Output the (X, Y) coordinate of the center of the cell containing the given text.  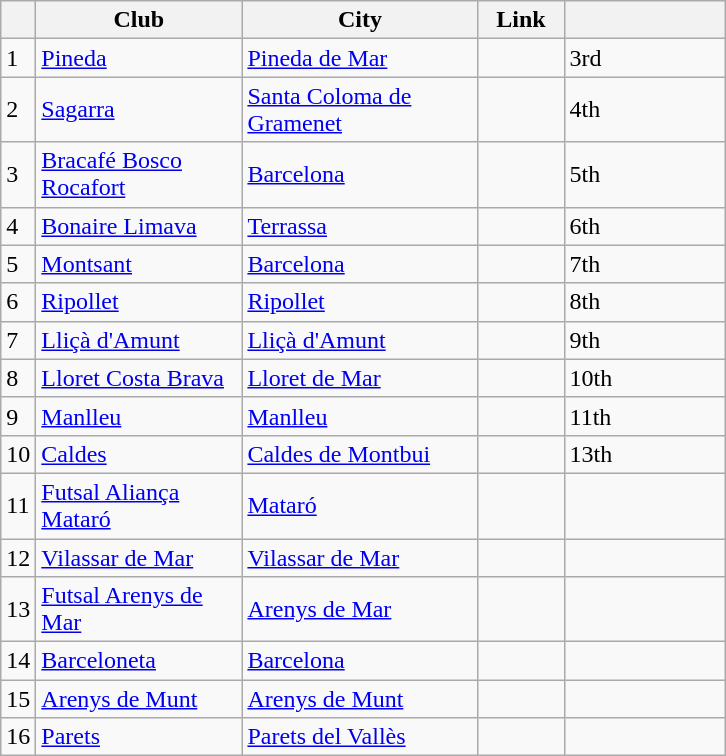
10th (644, 378)
Bonaire Limava (139, 226)
4 (18, 226)
Montsant (139, 264)
Pineda de Mar (360, 58)
Lloret Costa Brava (139, 378)
Lloret de Mar (360, 378)
Futsal Aliança Mataró (139, 506)
5 (18, 264)
4th (644, 110)
13 (18, 610)
5th (644, 174)
1 (18, 58)
Club (139, 20)
Santa Coloma de Gramenet (360, 110)
8 (18, 378)
Pineda (139, 58)
9th (644, 340)
10 (18, 454)
Barceloneta (139, 661)
2 (18, 110)
8th (644, 302)
14 (18, 661)
Mataró (360, 506)
13th (644, 454)
11th (644, 416)
Arenys de Mar (360, 610)
Link (521, 20)
9 (18, 416)
12 (18, 557)
Bracafé Bosco Rocafort (139, 174)
6th (644, 226)
Parets (139, 737)
3rd (644, 58)
11 (18, 506)
City (360, 20)
16 (18, 737)
6 (18, 302)
7 (18, 340)
Caldes de Montbui (360, 454)
7th (644, 264)
Parets del Vallès (360, 737)
Sagarra (139, 110)
3 (18, 174)
Terrassa (360, 226)
Caldes (139, 454)
15 (18, 699)
Futsal Arenys de Mar (139, 610)
